Detect which cell encompasses the target text, then output its [X, Y] center coordinate. 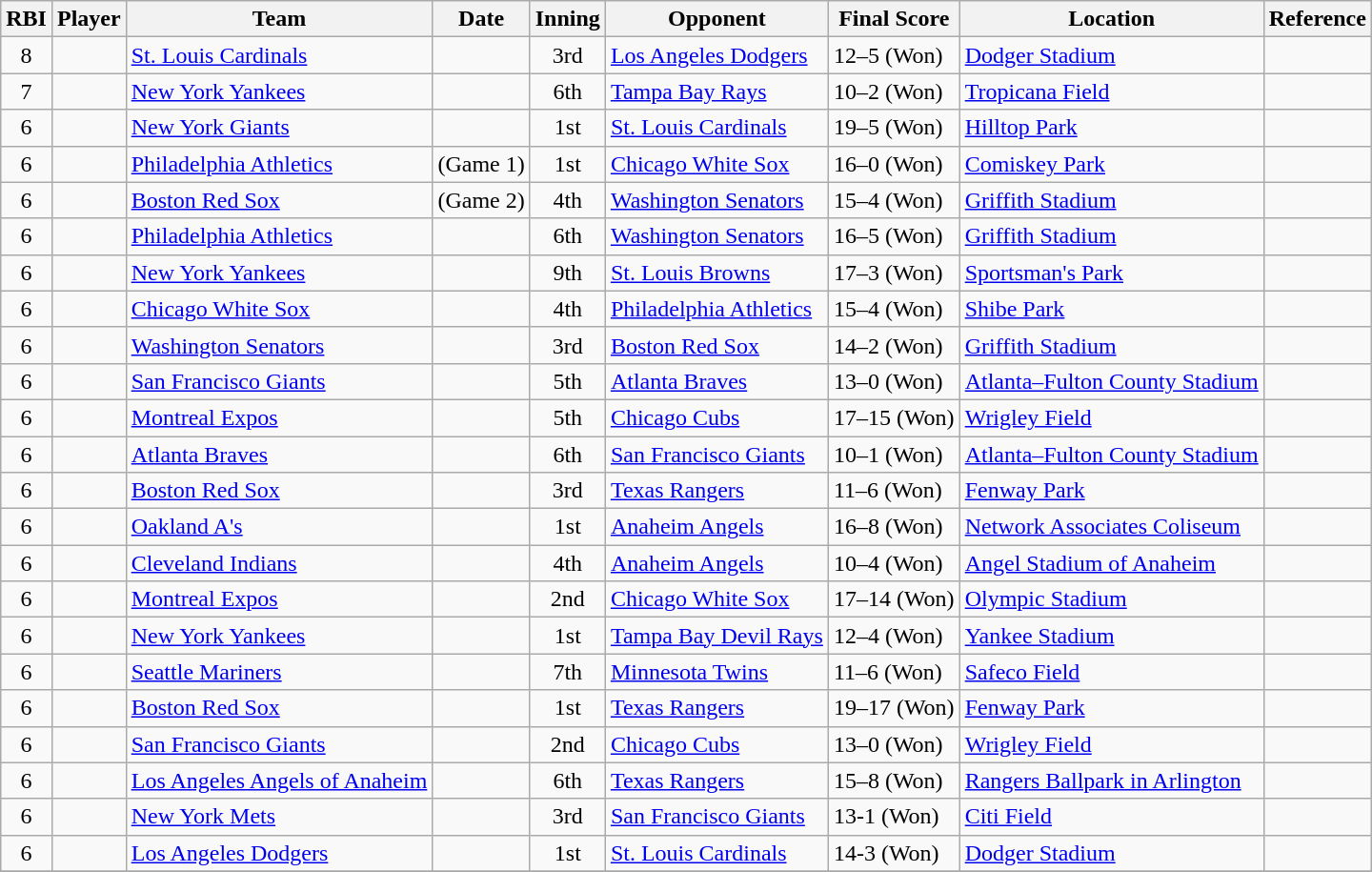
Angel Stadium of Anaheim [1111, 563]
8 [27, 55]
New York Giants [279, 128]
10–1 (Won) [894, 455]
Network Associates Coliseum [1111, 527]
Reference [1317, 19]
14–2 (Won) [894, 345]
16–0 (Won) [894, 164]
(Game 1) [481, 164]
Comiskey Park [1111, 164]
Safeco Field [1111, 672]
7th [568, 672]
Rangers Ballpark in Arlington [1111, 781]
Minnesota Twins [716, 672]
17–14 (Won) [894, 599]
9th [568, 273]
Seattle Mariners [279, 672]
Sportsman's Park [1111, 273]
17–3 (Won) [894, 273]
Olympic Stadium [1111, 599]
Location [1111, 19]
Date [481, 19]
19–17 (Won) [894, 708]
Yankee Stadium [1111, 636]
12–4 (Won) [894, 636]
New York Mets [279, 817]
16–8 (Won) [894, 527]
10–2 (Won) [894, 91]
14-3 (Won) [894, 853]
7 [27, 91]
13-1 (Won) [894, 817]
Cleveland Indians [279, 563]
Tampa Bay Rays [716, 91]
15–8 (Won) [894, 781]
12–5 (Won) [894, 55]
Player [89, 19]
Inning [568, 19]
RBI [27, 19]
Los Angeles Angels of Anaheim [279, 781]
(Game 2) [481, 200]
19–5 (Won) [894, 128]
Team [279, 19]
Tampa Bay Devil Rays [716, 636]
Tropicana Field [1111, 91]
17–15 (Won) [894, 417]
Hilltop Park [1111, 128]
16–5 (Won) [894, 236]
Final Score [894, 19]
Opponent [716, 19]
Oakland A's [279, 527]
Citi Field [1111, 817]
St. Louis Browns [716, 273]
Shibe Park [1111, 309]
10–4 (Won) [894, 563]
